Find where the given text appears and provide that cell's center as [X, Y] coordinate. 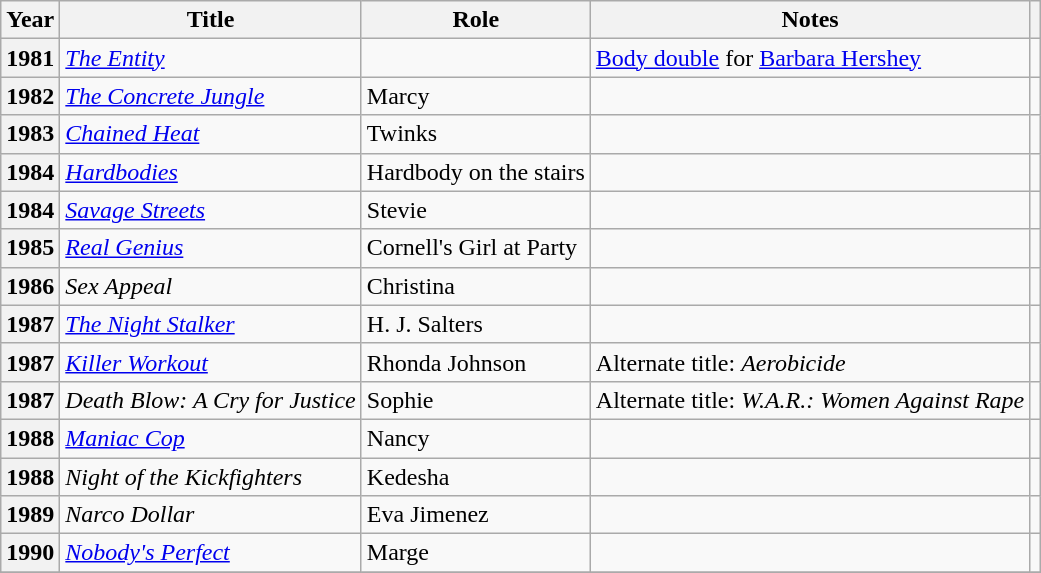
Alternate title: Aerobicide [810, 362]
The Concrete Jungle [210, 96]
H. J. Salters [476, 324]
Chained Heat [210, 134]
Hardbody on the stairs [476, 172]
Rhonda Johnson [476, 362]
Eva Jimenez [476, 515]
1990 [30, 553]
Christina [476, 286]
Body double for Barbara Hershey [810, 58]
Death Blow: A Cry for Justice [210, 400]
Narco Dollar [210, 515]
Kedesha [476, 477]
1985 [30, 248]
Alternate title: W.A.R.: Women Against Rape [810, 400]
Savage Streets [210, 210]
The Night Stalker [210, 324]
1983 [30, 134]
Marge [476, 553]
Stevie [476, 210]
Maniac Cop [210, 438]
Year [30, 20]
Night of the Kickfighters [210, 477]
Nancy [476, 438]
Twinks [476, 134]
Sex Appeal [210, 286]
1982 [30, 96]
1986 [30, 286]
Real Genius [210, 248]
Hardbodies [210, 172]
Sophie [476, 400]
Role [476, 20]
Notes [810, 20]
Killer Workout [210, 362]
1989 [30, 515]
Marcy [476, 96]
Title [210, 20]
Nobody's Perfect [210, 553]
1981 [30, 58]
Cornell's Girl at Party [476, 248]
The Entity [210, 58]
